Search for the cell housing the specified text and yield its (x, y) center coordinate. 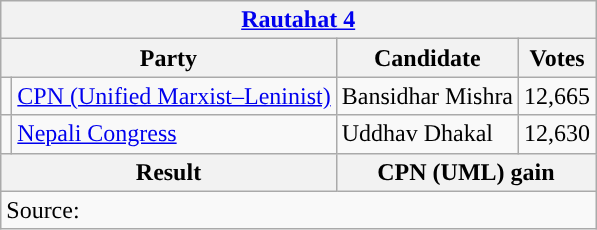
Party (168, 58)
Rautahat 4 (298, 20)
12,630 (558, 134)
Bansidhar Mishra (427, 96)
CPN (Unified Marxist–Leninist) (174, 96)
Uddhav Dhakal (427, 134)
12,665 (558, 96)
Votes (558, 58)
Candidate (427, 58)
Source: (298, 210)
CPN (UML) gain (466, 172)
Nepali Congress (174, 134)
Result (168, 172)
